Capture the cell that displays the provided text and extract its [X, Y] central coordinate. 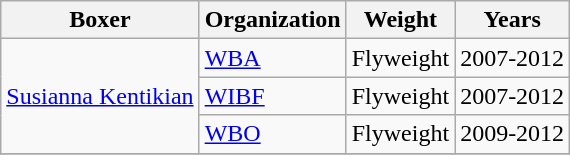
Boxer [100, 20]
Years [512, 20]
Weight [400, 20]
WBA [272, 58]
2009-2012 [512, 134]
Organization [272, 20]
WIBF [272, 96]
Susianna Kentikian [100, 96]
WBO [272, 134]
